For the text-containing cell, return its midpoint in (x, y) coordinate format. 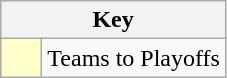
Key (114, 20)
Teams to Playoffs (134, 58)
